Find where the given text appears and provide that cell's center as (x, y) coordinate. 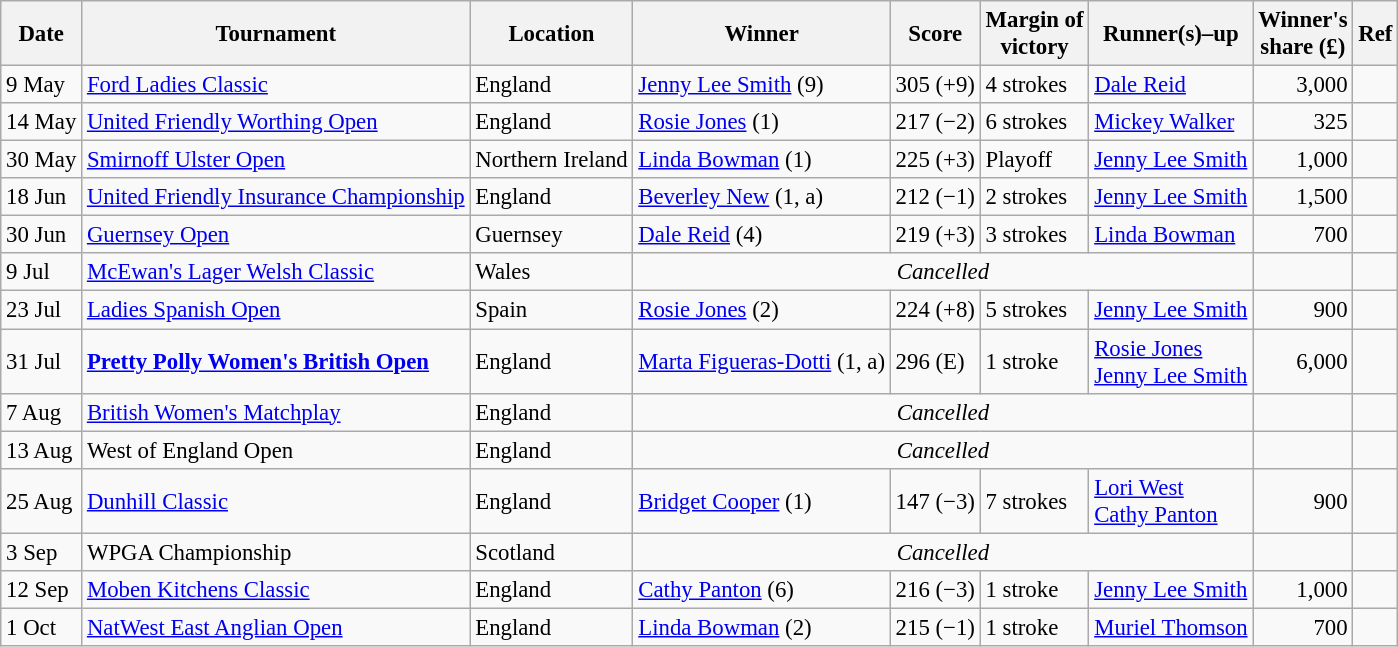
Rosie Jones (2) (762, 310)
216 (−3) (935, 590)
Cathy Panton (6) (762, 590)
7 strokes (1034, 500)
Guernsey (552, 235)
Score (935, 34)
Scotland (552, 552)
Lori West Cathy Panton (1171, 500)
Dale Reid (4) (762, 235)
Ref (1376, 34)
Beverley New (1, a) (762, 197)
6 strokes (1034, 122)
Linda Bowman (1171, 235)
Tournament (276, 34)
Wales (552, 273)
McEwan's Lager Welsh Classic (276, 273)
British Women's Matchplay (276, 412)
Guernsey Open (276, 235)
Jenny Lee Smith (9) (762, 85)
3,000 (1303, 85)
Northern Ireland (552, 160)
Spain (552, 310)
3 Sep (42, 552)
NatWest East Anglian Open (276, 627)
30 Jun (42, 235)
Rosie Jones Jenny Lee Smith (1171, 362)
Muriel Thomson (1171, 627)
215 (−1) (935, 627)
Date (42, 34)
212 (−1) (935, 197)
Playoff (1034, 160)
5 strokes (1034, 310)
6,000 (1303, 362)
Ford Ladies Classic (276, 85)
1 Oct (42, 627)
224 (+8) (935, 310)
7 Aug (42, 412)
Linda Bowman (1) (762, 160)
9 May (42, 85)
United Friendly Insurance Championship (276, 197)
Bridget Cooper (1) (762, 500)
Ladies Spanish Open (276, 310)
1,500 (1303, 197)
296 (E) (935, 362)
147 (−3) (935, 500)
18 Jun (42, 197)
Mickey Walker (1171, 122)
31 Jul (42, 362)
Dale Reid (1171, 85)
225 (+3) (935, 160)
West of England Open (276, 450)
Smirnoff Ulster Open (276, 160)
25 Aug (42, 500)
219 (+3) (935, 235)
217 (−2) (935, 122)
Moben Kitchens Classic (276, 590)
Linda Bowman (2) (762, 627)
3 strokes (1034, 235)
13 Aug (42, 450)
Location (552, 34)
4 strokes (1034, 85)
Margin ofvictory (1034, 34)
9 Jul (42, 273)
2 strokes (1034, 197)
12 Sep (42, 590)
23 Jul (42, 310)
Winner (762, 34)
Marta Figueras-Dotti (1, a) (762, 362)
305 (+9) (935, 85)
WPGA Championship (276, 552)
United Friendly Worthing Open (276, 122)
Runner(s)–up (1171, 34)
Pretty Polly Women's British Open (276, 362)
Winner'sshare (£) (1303, 34)
30 May (42, 160)
14 May (42, 122)
Rosie Jones (1) (762, 122)
Dunhill Classic (276, 500)
325 (1303, 122)
